Return the [X, Y] coordinate for the center point of the cell that contains the specified text.  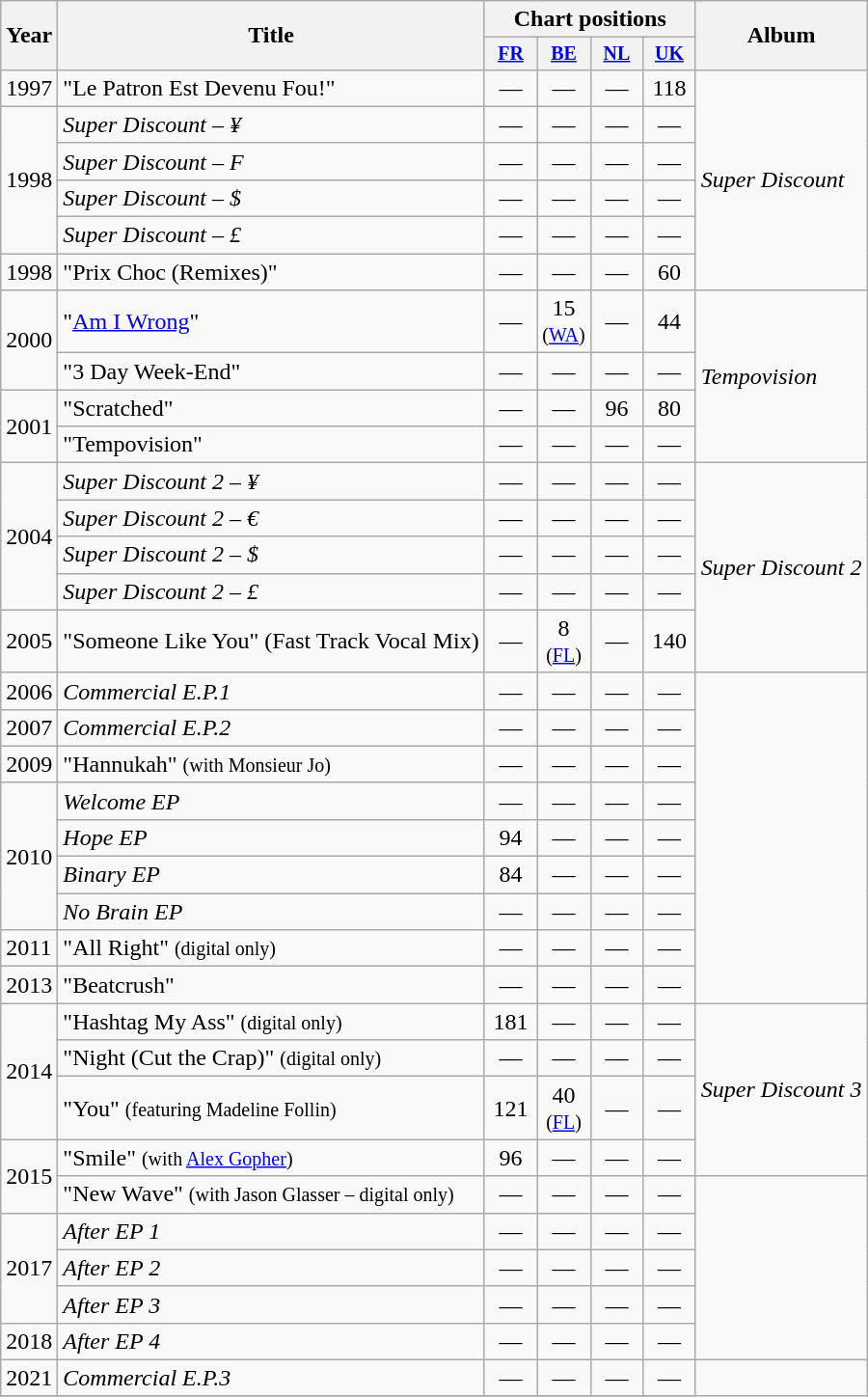
Super Discount – F [271, 161]
2010 [29, 856]
2001 [29, 426]
Super Discount – ¥ [271, 124]
UK [669, 54]
"New Wave" (with Jason Glasser – digital only) [271, 1194]
84 [510, 875]
1997 [29, 88]
94 [510, 837]
44 [669, 322]
118 [669, 88]
Super Discount 2 – £ [271, 591]
Super Discount – $ [271, 198]
FR [510, 54]
2007 [29, 727]
Album [781, 36]
"Hannukah" (with Monsieur Jo) [271, 764]
2015 [29, 1176]
"Scratched" [271, 408]
No Brain EP [271, 912]
2006 [29, 691]
Year [29, 36]
Super Discount 2 – € [271, 518]
2009 [29, 764]
After EP 2 [271, 1268]
"Someone Like You" (Fast Track Vocal Mix) [271, 641]
Super Discount – £ [271, 235]
After EP 4 [271, 1341]
2021 [29, 1378]
After EP 3 [271, 1304]
"All Right" (digital only) [271, 948]
2004 [29, 536]
2014 [29, 1071]
40 (FL) [564, 1108]
Commercial E.P.2 [271, 727]
121 [510, 1108]
"Tempovision" [271, 445]
"Am I Wrong" [271, 322]
"Smile" (with Alex Gopher) [271, 1158]
2018 [29, 1341]
Binary EP [271, 875]
Super Discount 2 [781, 567]
"Night (Cut the Crap)" (digital only) [271, 1058]
"Prix Choc (Remixes)" [271, 272]
"3 Day Week-End" [271, 371]
Welcome EP [271, 801]
8 (FL) [564, 641]
2005 [29, 641]
2013 [29, 985]
BE [564, 54]
Commercial E.P.1 [271, 691]
15 (WA) [564, 322]
Tempovision [781, 376]
Super Discount 2 – $ [271, 555]
Hope EP [271, 837]
Super Discount 3 [781, 1090]
2017 [29, 1268]
Commercial E.P.3 [271, 1378]
"Beatcrush" [271, 985]
Title [271, 36]
NL [616, 54]
After EP 1 [271, 1231]
2011 [29, 948]
60 [669, 272]
80 [669, 408]
"You" (featuring Madeline Follin) [271, 1108]
Super Discount [781, 179]
140 [669, 641]
"Le Patron Est Devenu Fou!" [271, 88]
"Hashtag My Ass" (digital only) [271, 1022]
Super Discount 2 – ¥ [271, 481]
2000 [29, 340]
Chart positions [590, 19]
181 [510, 1022]
